From the cell containing the given text, extract its center point as [x, y] coordinate. 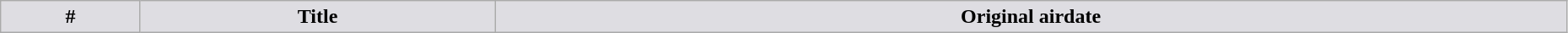
Title [317, 17]
# [71, 17]
Original airdate [1031, 17]
